Capture the cell that displays the provided text and extract its (X, Y) central coordinate. 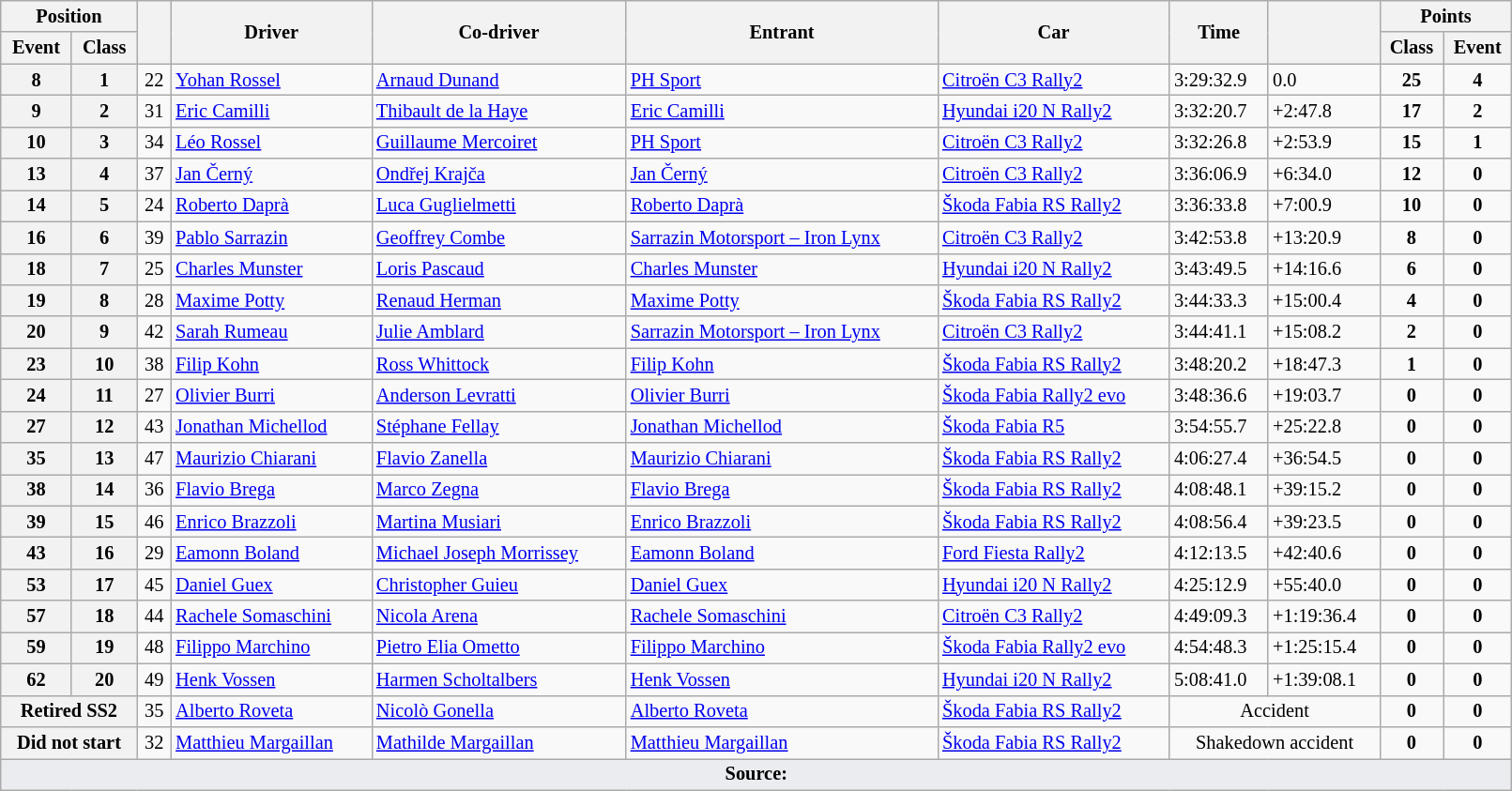
Nicola Arena (499, 616)
Loris Pascaud (499, 269)
Nicolò Gonella (499, 711)
3:48:36.6 (1218, 395)
53 (36, 585)
+15:00.4 (1323, 300)
28 (154, 300)
5:08:41.0 (1218, 679)
+2:53.9 (1323, 143)
4:08:56.4 (1218, 522)
Sarah Rumeau (271, 332)
3:36:33.8 (1218, 205)
45 (154, 585)
+39:23.5 (1323, 522)
+1:39:08.1 (1323, 679)
Ford Fiesta Rally2 (1053, 553)
+19:03.7 (1323, 395)
42 (154, 332)
44 (154, 616)
+2:47.8 (1323, 111)
Guillaume Mercoiret (499, 143)
5 (104, 205)
48 (154, 647)
22 (154, 80)
Flavio Zanella (499, 459)
4:54:48.3 (1218, 647)
4:06:27.4 (1218, 459)
0.0 (1323, 80)
Pablo Sarrazin (271, 237)
Co-driver (499, 32)
Entrant (782, 32)
Shakedown accident (1275, 742)
Time (1218, 32)
+18:47.3 (1323, 364)
+6:34.0 (1323, 175)
+55:40.0 (1323, 585)
Mathilde Margaillan (499, 742)
Geoffrey Combe (499, 237)
3:42:53.8 (1218, 237)
Stéphane Fellay (499, 427)
+42:40.6 (1323, 553)
49 (154, 679)
Yohan Rossel (271, 80)
32 (154, 742)
47 (154, 459)
Michael Joseph Morrissey (499, 553)
+13:20.9 (1323, 237)
Thibault de la Haye (499, 111)
3 (104, 143)
Léo Rossel (271, 143)
3:43:49.5 (1218, 269)
46 (154, 522)
Luca Guglielmetti (499, 205)
Retired SS2 (69, 711)
7 (104, 269)
37 (154, 175)
4:25:12.9 (1218, 585)
Ondřej Krajča (499, 175)
62 (36, 679)
+15:08.2 (1323, 332)
3:32:20.7 (1218, 111)
29 (154, 553)
Driver (271, 32)
3:44:33.3 (1218, 300)
Accident (1275, 711)
Marco Zegna (499, 490)
+14:16.6 (1323, 269)
36 (154, 490)
3:32:26.8 (1218, 143)
Ross Whittock (499, 364)
Pietro Elia Ometto (499, 647)
59 (36, 647)
+1:25:15.4 (1323, 647)
Did not start (69, 742)
4:08:48.1 (1218, 490)
Martina Musiari (499, 522)
3:48:20.2 (1218, 364)
+25:22.8 (1323, 427)
Julie Amblard (499, 332)
4:49:09.3 (1218, 616)
Renaud Herman (499, 300)
3:36:06.9 (1218, 175)
34 (154, 143)
3:44:41.1 (1218, 332)
Škoda Fabia R5 (1053, 427)
Arnaud Dunand (499, 80)
Car (1053, 32)
3:54:55.7 (1218, 427)
+7:00.9 (1323, 205)
Harmen Scholtalbers (499, 679)
3:29:32.9 (1218, 80)
31 (154, 111)
+39:15.2 (1323, 490)
Christopher Guieu (499, 585)
Source: (756, 774)
Points (1445, 16)
+1:19:36.4 (1323, 616)
Position (69, 16)
+36:54.5 (1323, 459)
4:12:13.5 (1218, 553)
23 (36, 364)
57 (36, 616)
Anderson Levratti (499, 395)
11 (104, 395)
